Return the (x, y) coordinate for the center point of the cell that contains the specified text.  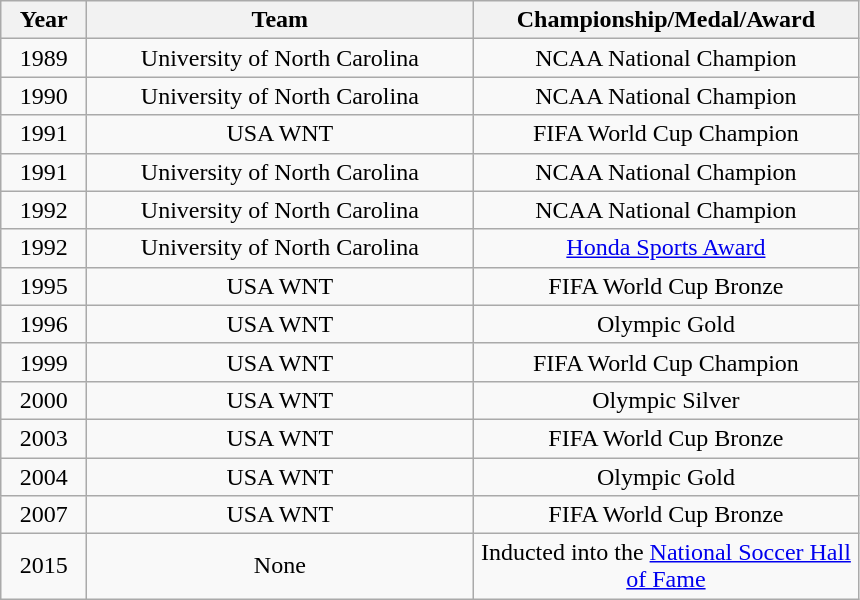
Inducted into the National Soccer Hall of Fame (666, 566)
Honda Sports Award (666, 248)
None (280, 566)
2003 (44, 438)
1990 (44, 96)
Team (280, 20)
2007 (44, 515)
Olympic Silver (666, 400)
2004 (44, 477)
2000 (44, 400)
Championship/Medal/Award (666, 20)
1999 (44, 362)
2015 (44, 566)
1996 (44, 324)
1989 (44, 58)
Year (44, 20)
1995 (44, 286)
